Scan for the cell matching the given text and deliver its [x, y] coordinate at center. 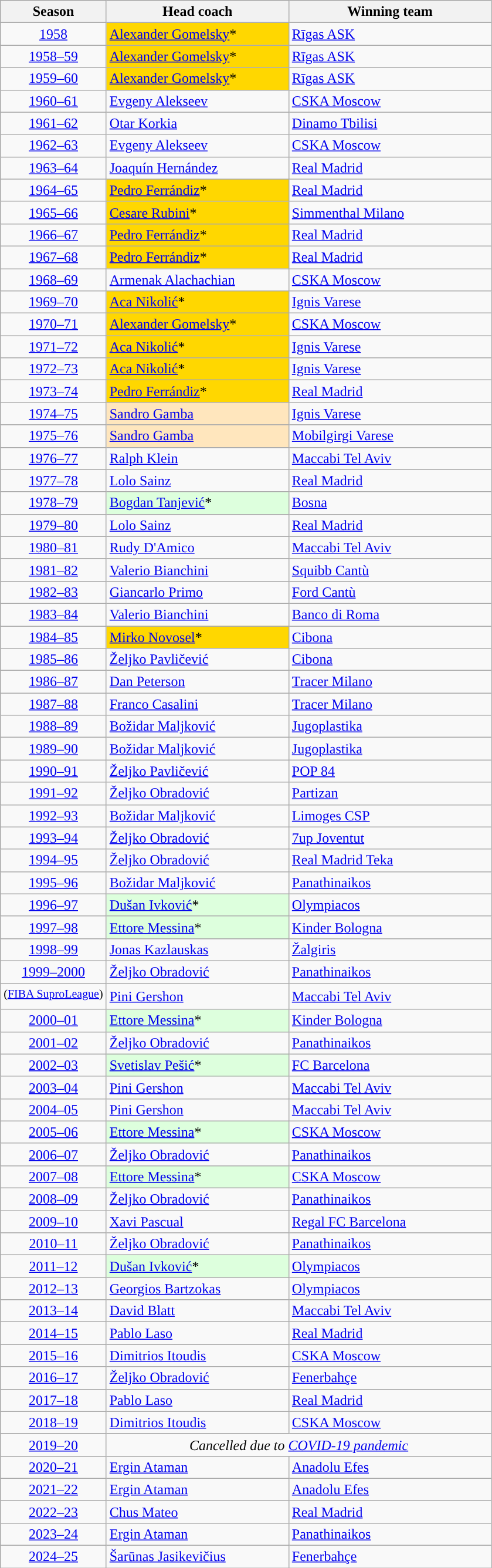
1972–73 [53, 369]
Banco di Roma [390, 614]
1996–97 [53, 905]
1965–66 [53, 212]
2023–24 [53, 1534]
1971–72 [53, 347]
2020–21 [53, 1467]
2008–09 [53, 1199]
1975–76 [53, 436]
Šarūnas Jasikevičius [197, 1557]
2015–16 [53, 1356]
1959–60 [53, 79]
1958 [53, 34]
(FIBA SuproLeague) [53, 996]
Cesare Rubini* [197, 212]
2003–04 [53, 1087]
Mobilgirgi Varese [390, 436]
2012–13 [53, 1289]
Dinamo Tbilisi [390, 123]
1962–63 [53, 146]
1995–96 [53, 883]
Bosna [390, 503]
Ford Cantù [390, 592]
Georgios Bartzokas [197, 1289]
2011–12 [53, 1266]
1968–69 [53, 280]
Svetislav Pešić* [197, 1065]
2010–11 [53, 1244]
Chus Mateo [197, 1512]
2009–10 [53, 1222]
1978–79 [53, 503]
1961–62 [53, 123]
1960–61 [53, 101]
Otar Korkia [197, 123]
1992–93 [53, 816]
Franco Casalini [197, 704]
1974–75 [53, 414]
Dan Peterson [197, 682]
2002–03 [53, 1065]
2022–23 [53, 1512]
1966–67 [53, 235]
1991–92 [53, 793]
2007–08 [53, 1177]
2004–05 [53, 1110]
2014–15 [53, 1333]
2021–22 [53, 1489]
POP 84 [390, 771]
2001–02 [53, 1043]
2016–17 [53, 1378]
Giancarlo Primo [197, 592]
1998–99 [53, 949]
2018–19 [53, 1422]
Regal FC Barcelona [390, 1222]
Season [53, 12]
Jonas Kazlauskas [197, 949]
Winning team [390, 12]
1994–95 [53, 860]
Joaquín Hernández [197, 168]
Xavi Pascual [197, 1222]
2006–07 [53, 1154]
Bogdan Tanjević* [197, 503]
Head coach [197, 12]
2005–06 [53, 1132]
1979–80 [53, 525]
2024–25 [53, 1557]
1967–68 [53, 257]
2013–14 [53, 1311]
1999–2000 [53, 972]
Žalgiris [390, 949]
1984–85 [53, 637]
1993–94 [53, 838]
Squibb Cantù [390, 570]
1985–86 [53, 660]
1970–71 [53, 325]
Armenak Alachachian [197, 280]
1987–88 [53, 704]
Real Madrid Teka [390, 860]
1958–59 [53, 56]
1997–98 [53, 927]
1983–84 [53, 614]
Mirko Novosel* [197, 637]
1988–89 [53, 726]
1981–82 [53, 570]
1964–65 [53, 190]
David Blatt [197, 1311]
2019–20 [53, 1445]
1990–91 [53, 771]
2017–18 [53, 1400]
1980–81 [53, 548]
FC Barcelona [390, 1065]
Simmenthal Milano [390, 212]
Cancelled due to COVID-19 pandemic [299, 1445]
1977–78 [53, 481]
7up Joventut [390, 838]
1973–74 [53, 391]
2000–01 [53, 1020]
1989–90 [53, 749]
1986–87 [53, 682]
Ralph Klein [197, 458]
Rudy D'Amico [197, 548]
1963–64 [53, 168]
Limoges CSP [390, 816]
1976–77 [53, 458]
1982–83 [53, 592]
1969–70 [53, 302]
Partizan [390, 793]
